Find where the given text appears and provide that cell's center as (x, y) coordinate. 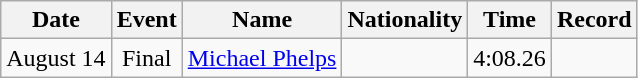
Name (262, 20)
Record (594, 20)
Final (146, 58)
August 14 (56, 58)
Time (510, 20)
Date (56, 20)
Event (146, 20)
4:08.26 (510, 58)
Michael Phelps (262, 58)
Nationality (405, 20)
